Find where the given text appears and provide that cell's center as [x, y] coordinate. 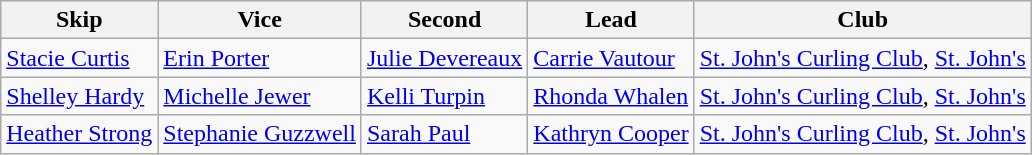
Kelli Turpin [444, 96]
Stacie Curtis [80, 58]
Second [444, 20]
Club [862, 20]
Skip [80, 20]
Carrie Vautour [611, 58]
Julie Devereaux [444, 58]
Michelle Jewer [260, 96]
Lead [611, 20]
Rhonda Whalen [611, 96]
Stephanie Guzzwell [260, 134]
Vice [260, 20]
Erin Porter [260, 58]
Kathryn Cooper [611, 134]
Heather Strong [80, 134]
Sarah Paul [444, 134]
Shelley Hardy [80, 96]
